From the cell containing the given text, extract its center point as [X, Y] coordinate. 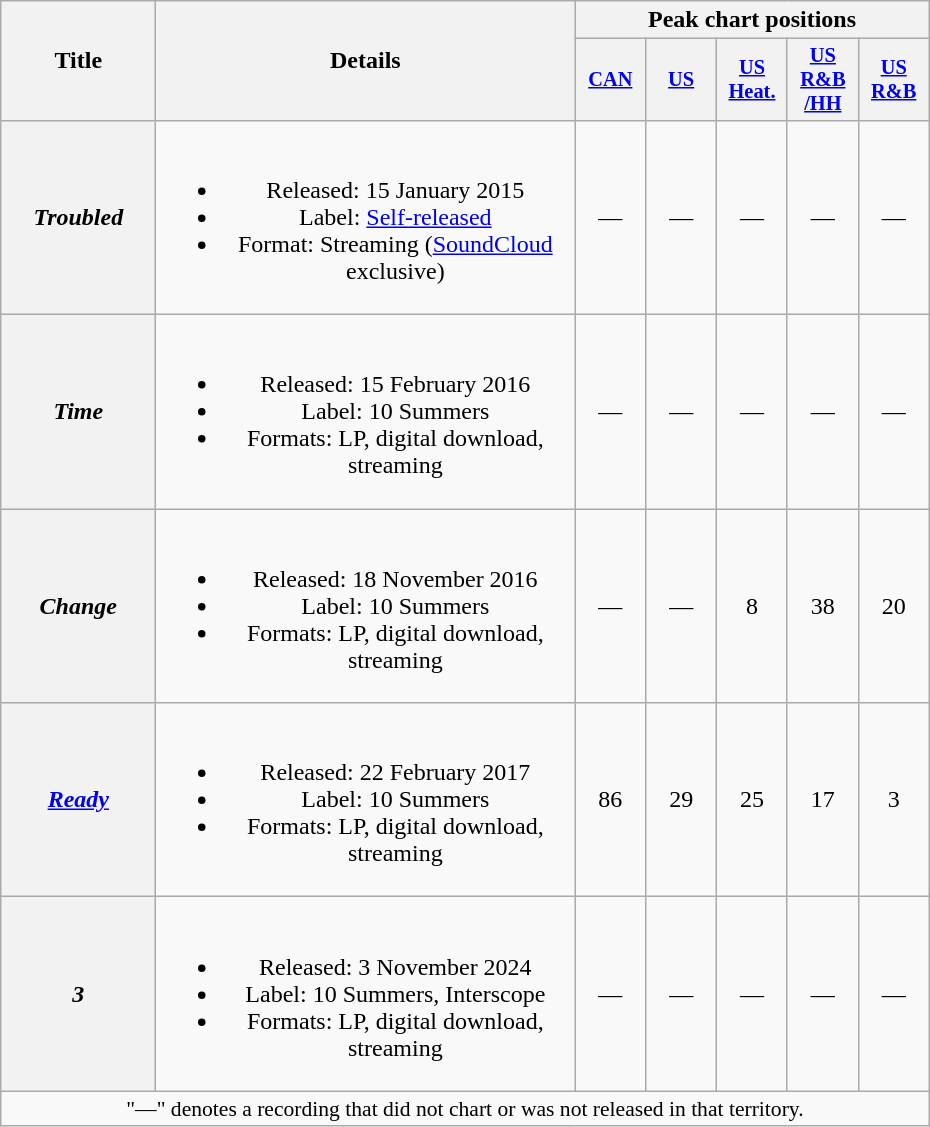
Details [366, 61]
38 [822, 606]
Released: 15 February 2016Label: 10 SummersFormats: LP, digital download, streaming [366, 412]
29 [682, 800]
USHeat. [752, 80]
Peak chart positions [752, 20]
Ready [78, 800]
Released: 15 January 2015Label: Self-releasedFormat: Streaming (SoundCloud exclusive) [366, 217]
US [682, 80]
Released: 22 February 2017Label: 10 SummersFormats: LP, digital download, streaming [366, 800]
20 [894, 606]
"—" denotes a recording that did not chart or was not released in that territory. [465, 1109]
USR&B/HH [822, 80]
Time [78, 412]
25 [752, 800]
Troubled [78, 217]
CAN [610, 80]
Change [78, 606]
Released: 18 November 2016Label: 10 SummersFormats: LP, digital download, streaming [366, 606]
86 [610, 800]
17 [822, 800]
Title [78, 61]
Released: 3 November 2024Label: 10 Summers, InterscopeFormats: LP, digital download, streaming [366, 994]
USR&B [894, 80]
8 [752, 606]
